Provide the [x, y] coordinate of the cell's center where the given text is located.  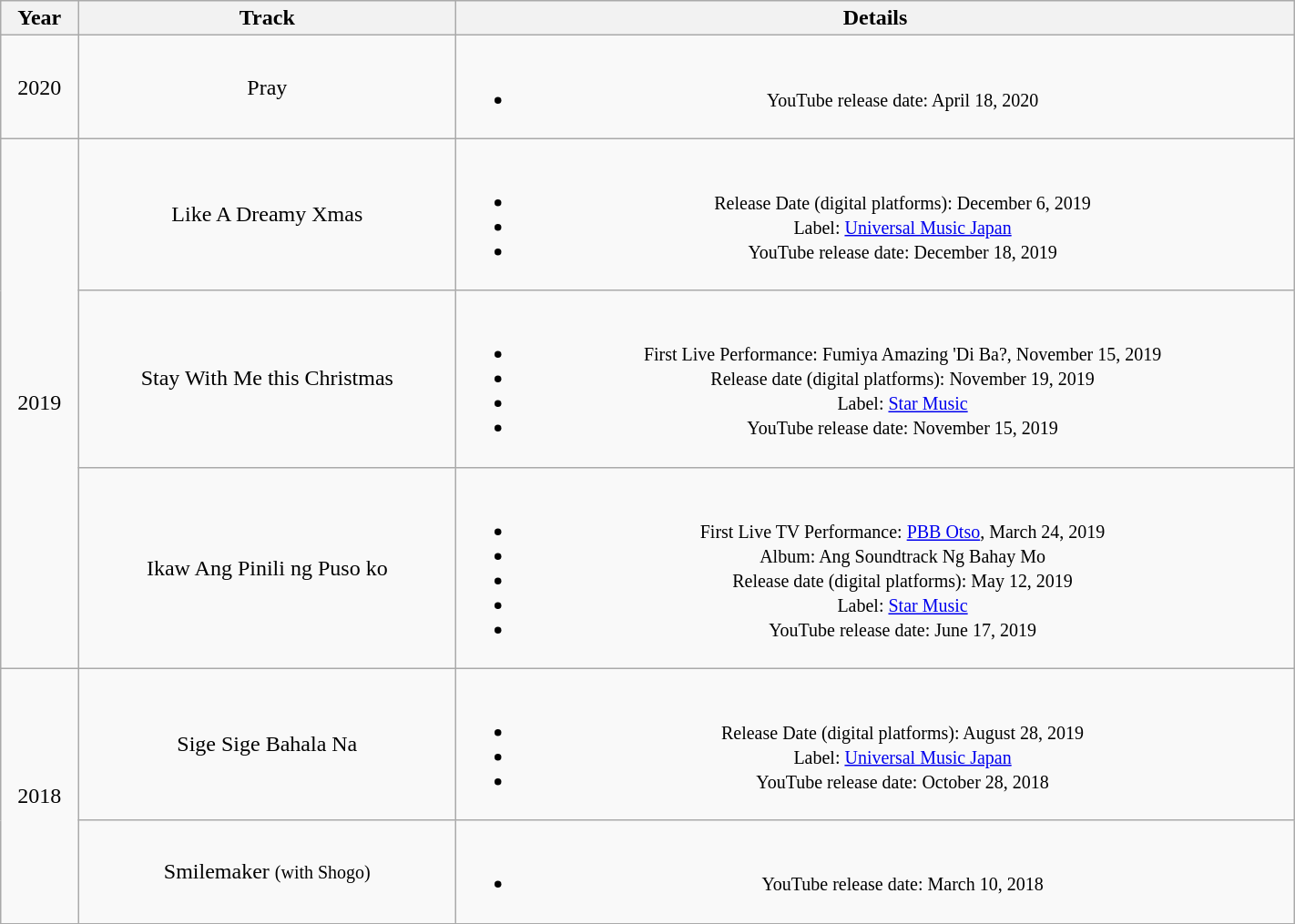
Ikaw Ang Pinili ng Puso ko [268, 568]
Track [268, 18]
Sige Sige Bahala Na [268, 745]
Smilemaker (with Shogo) [268, 872]
Release Date (digital platforms): August 28, 2019Label: Universal Music JapanYouTube release date: October 28, 2018 [875, 745]
Pray [268, 87]
Like A Dreamy Xmas [268, 215]
YouTube release date: April 18, 2020 [875, 87]
2019 [40, 403]
Details [875, 18]
Stay With Me this Christmas [268, 379]
2020 [40, 87]
YouTube release date: March 10, 2018 [875, 872]
Year [40, 18]
2018 [40, 796]
Release Date (digital platforms): December 6, 2019Label: Universal Music JapanYouTube release date: December 18, 2019 [875, 215]
